Determine the (x, y) coordinate at the center of the cell enclosing the given text.  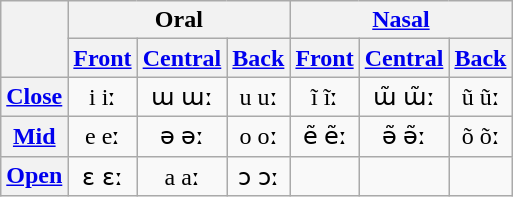
ɔ ɔː (258, 176)
ẽ ẽː (324, 136)
ĩ ĩː (324, 97)
a aː (182, 176)
i iː (102, 97)
u uː (258, 97)
Open (34, 176)
Nasal (401, 20)
ɯ̃ ɯ̃ː (404, 97)
e eː (102, 136)
ɛ ɛː (102, 176)
ə̃ ə̃ː (404, 136)
ə əː (182, 136)
Oral (179, 20)
ɯ ɯː (182, 97)
Close (34, 97)
õ õː (480, 136)
Mid (34, 136)
ũ ũː (480, 97)
o oː (258, 136)
